For the text-containing cell, return its midpoint in (X, Y) coordinate format. 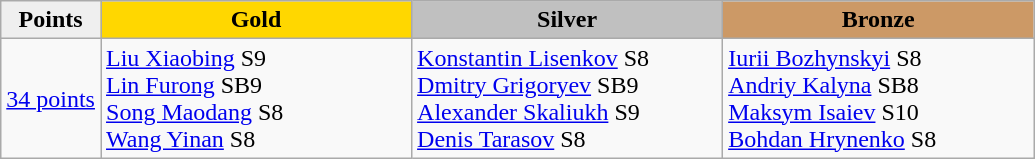
Liu Xiaobing S9Lin Furong SB9Song Maodang S8Wang Yinan S8 (256, 98)
34 points (51, 98)
Points (51, 20)
Silver (568, 20)
Iurii Bozhynskyi S8Andriy Kalyna SB8Maksym Isaiev S10Bohdan Hrynenko S8 (878, 98)
Bronze (878, 20)
Konstantin Lisenkov S8Dmitry Grigoryev SB9Alexander Skaliukh S9Denis Tarasov S8 (568, 98)
Gold (256, 20)
